Search for the cell housing the specified text and yield its [X, Y] center coordinate. 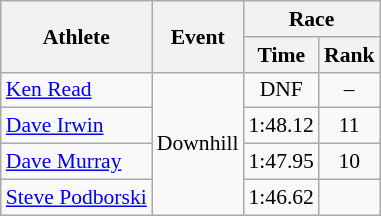
– [350, 90]
11 [350, 126]
Dave Murray [76, 162]
Steve Podborski [76, 197]
Race [311, 19]
Athlete [76, 36]
DNF [280, 90]
Dave Irwin [76, 126]
1:48.12 [280, 126]
Downhill [198, 143]
Event [198, 36]
Rank [350, 55]
1:47.95 [280, 162]
1:46.62 [280, 197]
Time [280, 55]
10 [350, 162]
Ken Read [76, 90]
